Detect which cell encompasses the target text, then output its (X, Y) center coordinate. 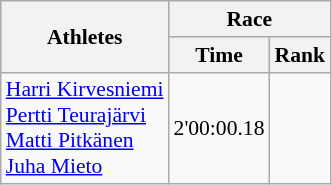
2'00:00.18 (220, 128)
Time (220, 55)
Rank (300, 55)
Athletes (85, 36)
Race (250, 19)
Harri KirvesniemiPertti TeurajärviMatti PitkänenJuha Mieto (85, 128)
